Search for the cell housing the specified text and yield its [x, y] center coordinate. 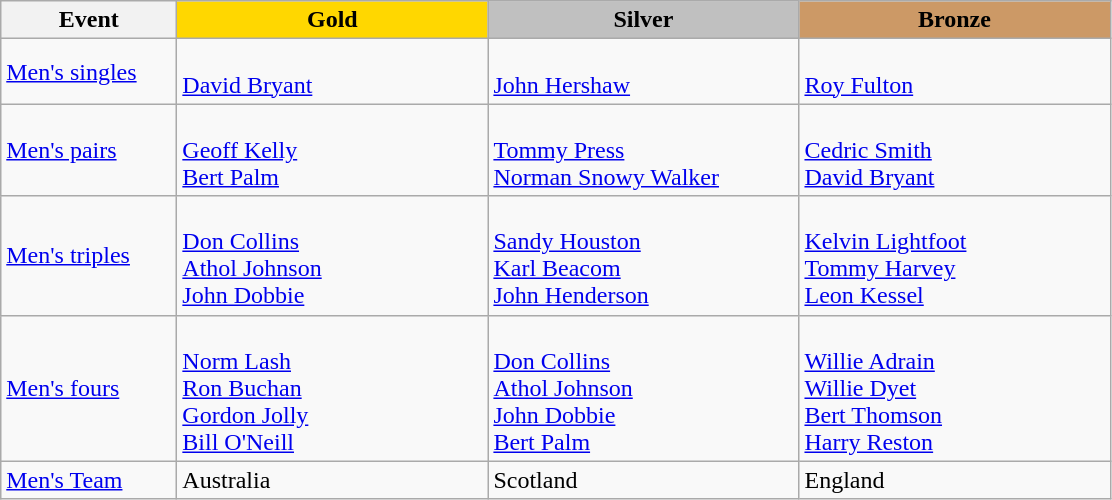
Australia [332, 480]
John Hershaw [644, 72]
Norm Lash Ron Buchan Gordon Jolly Bill O'Neill [332, 388]
Gold [332, 20]
England [954, 480]
Sandy Houston Karl Beacom John Henderson [644, 256]
Men's singles [89, 72]
Men's fours [89, 388]
Don Collins Athol Johnson John Dobbie Bert Palm [644, 388]
Roy Fulton [954, 72]
Silver [644, 20]
Scotland [644, 480]
Men's Team [89, 480]
Cedric Smith David Bryant [954, 150]
Men's triples [89, 256]
Bronze [954, 20]
Willie Adrain Willie Dyet Bert Thomson Harry Reston [954, 388]
Men's pairs [89, 150]
Tommy Press Norman Snowy Walker [644, 150]
David Bryant [332, 72]
Event [89, 20]
Don Collins Athol Johnson John Dobbie [332, 256]
Kelvin Lightfoot Tommy Harvey Leon Kessel [954, 256]
Geoff Kelly Bert Palm [332, 150]
